Scan for the cell matching the given text and deliver its (X, Y) coordinate at center. 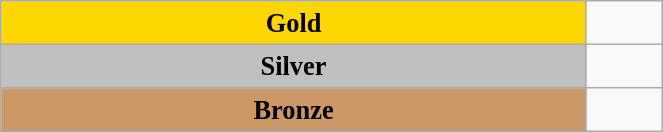
Gold (294, 22)
Bronze (294, 109)
Silver (294, 66)
